For the text-containing cell, return its midpoint in [x, y] coordinate format. 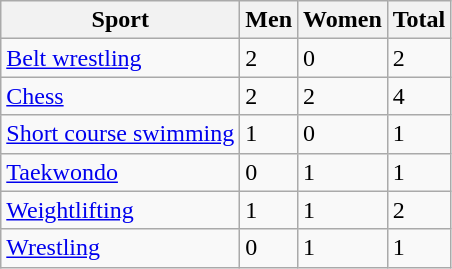
4 [419, 96]
Chess [120, 96]
Taekwondo [120, 172]
Total [419, 20]
Women [343, 20]
Belt wrestling [120, 58]
Weightlifting [120, 210]
Men [269, 20]
Sport [120, 20]
Wrestling [120, 248]
Short course swimming [120, 134]
